Capture the cell that displays the provided text and extract its (x, y) central coordinate. 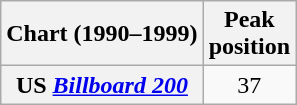
Peak position (249, 34)
37 (249, 85)
Chart (1990–1999) (102, 34)
US Billboard 200 (102, 85)
